Identify which cell holds the provided text, then report its [X, Y] central coordinate. 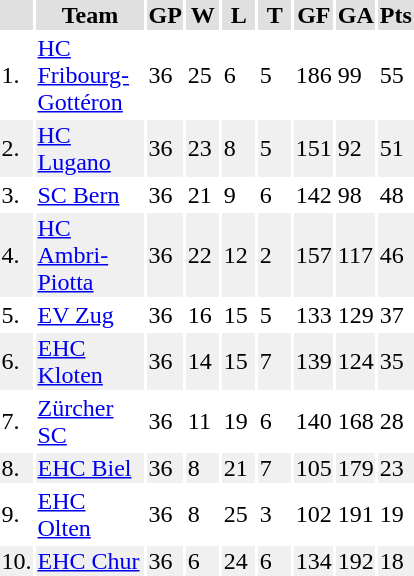
46 [396, 255]
11 [202, 422]
2. [16, 148]
8. [16, 468]
1. [16, 75]
157 [314, 255]
6. [16, 362]
5. [16, 315]
10. [16, 561]
139 [314, 362]
Team [90, 15]
EHC Kloten [90, 362]
28 [396, 422]
EHC Chur [90, 561]
14 [202, 362]
134 [314, 561]
179 [356, 468]
105 [314, 468]
9 [238, 195]
GP [165, 15]
191 [356, 514]
168 [356, 422]
HC Ambri-Piotta [90, 255]
16 [202, 315]
3 [274, 514]
99 [356, 75]
140 [314, 422]
GA [356, 15]
92 [356, 148]
51 [396, 148]
EHC Biel [90, 468]
EHC Olten [90, 514]
12 [238, 255]
9. [16, 514]
T [274, 15]
L [238, 15]
22 [202, 255]
Zürcher SC [90, 422]
55 [396, 75]
192 [356, 561]
35 [396, 362]
48 [396, 195]
142 [314, 195]
129 [356, 315]
186 [314, 75]
W [202, 15]
HC Lugano [90, 148]
EV Zug [90, 315]
98 [356, 195]
117 [356, 255]
GF [314, 15]
124 [356, 362]
Pts [396, 15]
37 [396, 315]
18 [396, 561]
24 [238, 561]
102 [314, 514]
133 [314, 315]
2 [274, 255]
7. [16, 422]
SC Bern [90, 195]
4. [16, 255]
3. [16, 195]
HC Fribourg-Gottéron [90, 75]
151 [314, 148]
